Find where the given text appears and provide that cell's center as (x, y) coordinate. 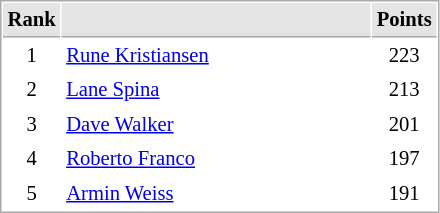
1 (32, 56)
Roberto Franco (216, 158)
Lane Spina (216, 90)
191 (404, 194)
213 (404, 90)
5 (32, 194)
197 (404, 158)
201 (404, 124)
2 (32, 90)
Rank (32, 20)
Armin Weiss (216, 194)
3 (32, 124)
Points (404, 20)
4 (32, 158)
Dave Walker (216, 124)
223 (404, 56)
Rune Kristiansen (216, 56)
